Identify which cell holds the provided text, then report its (x, y) central coordinate. 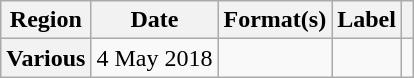
Date (154, 20)
Various (46, 58)
4 May 2018 (154, 58)
Format(s) (275, 20)
Label (367, 20)
Region (46, 20)
